Detect which cell encompasses the target text, then output its [x, y] center coordinate. 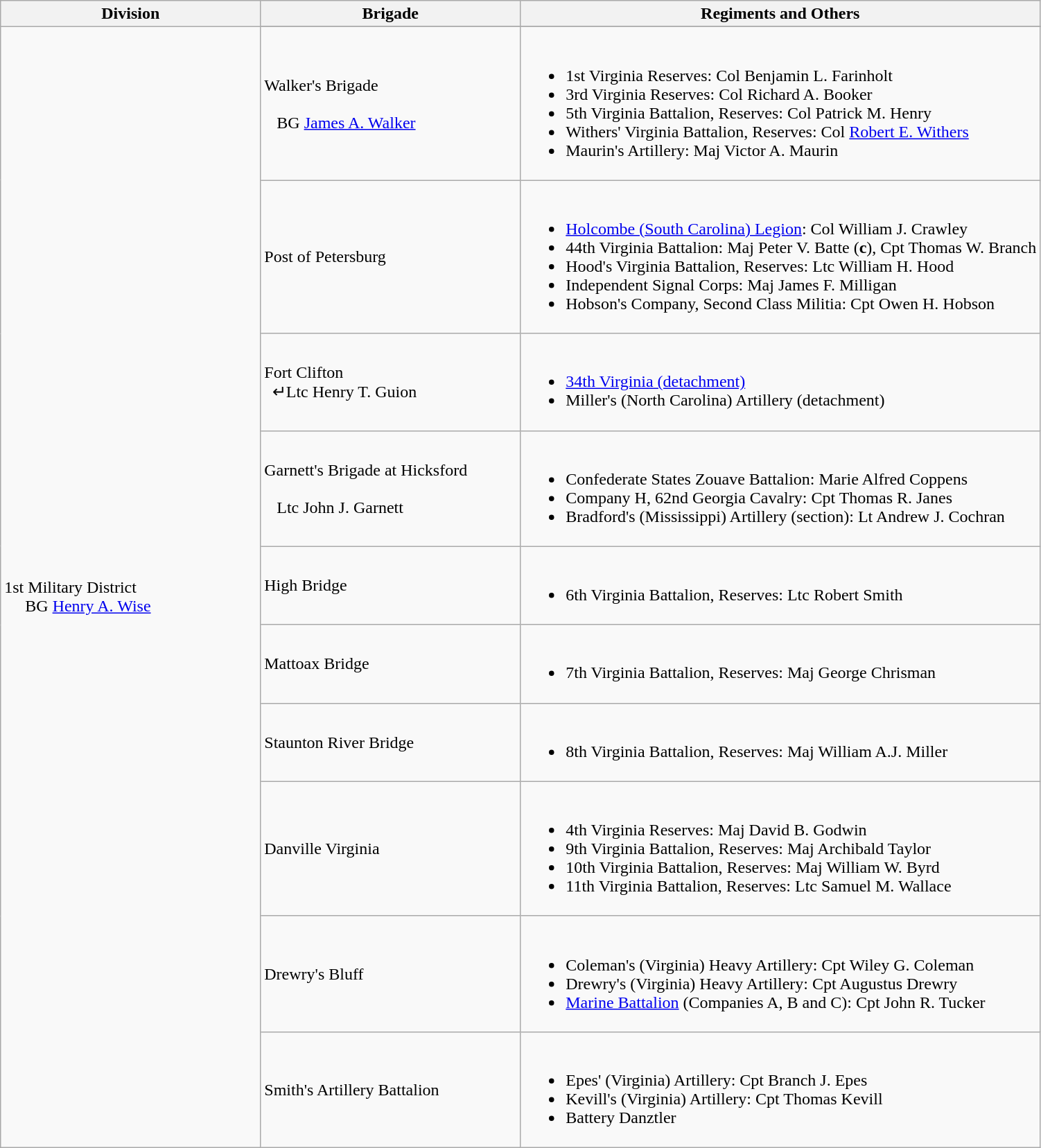
Staunton River Bridge [391, 742]
34th Virginia (detachment)Miller's (North Carolina) Artillery (detachment) [780, 382]
1st Military District BG Henry A. Wise [130, 588]
Regiments and Others [780, 14]
7th Virginia Battalion, Reserves: Maj George Chrisman [780, 664]
Brigade [391, 14]
High Bridge [391, 585]
Garnett's Brigade at Hicksford Ltc John J. Garnett [391, 488]
Post of Petersburg [391, 256]
Division [130, 14]
6th Virginia Battalion, Reserves: Ltc Robert Smith [780, 585]
Walker's Brigade BG James A. Walker [391, 104]
Drewry's Bluff [391, 973]
Mattoax Bridge [391, 664]
Smith's Artillery Battalion [391, 1090]
Epes' (Virginia) Artillery: Cpt Branch J. EpesKevill's (Virginia) Artillery: Cpt Thomas KevillBattery Danztler [780, 1090]
Fort Clifton ↵Ltc Henry T. Guion [391, 382]
Danville Virginia [391, 849]
8th Virginia Battalion, Reserves: Maj William A.J. Miller [780, 742]
